Extract the (x, y) coordinate from the center of the cell holding the provided text.  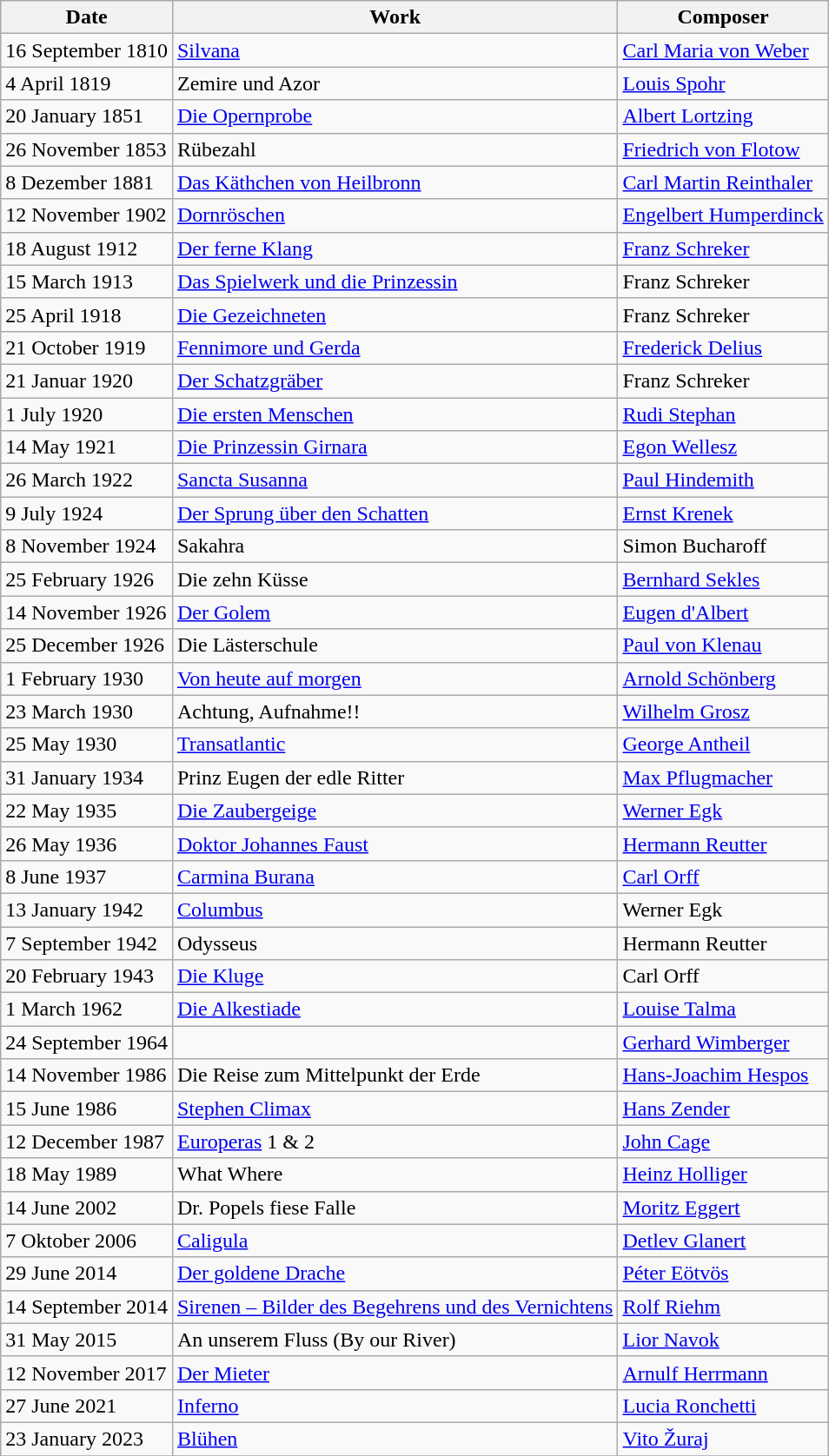
Sancta Susanna (395, 480)
Rudi Stephan (723, 414)
Composer (723, 17)
8 November 1924 (87, 546)
12 November 1902 (87, 215)
Moritz Eggert (723, 1208)
Engelbert Humperdinck (723, 215)
Die zehn Küsse (395, 579)
14 May 1921 (87, 447)
12 November 2017 (87, 1373)
Arnold Schönberg (723, 678)
14 September 2014 (87, 1307)
Die Reise zum Mittelpunkt der Erde (395, 1075)
Caligula (395, 1241)
Prinz Eugen der edle Ritter (395, 778)
Rolf Riehm (723, 1307)
An unserem Fluss (By our River) (395, 1340)
Der Schatzgräber (395, 381)
Péter Eötvös (723, 1274)
Wilhelm Grosz (723, 711)
Work (395, 17)
Die Opernprobe (395, 116)
8 June 1937 (87, 877)
29 June 2014 (87, 1274)
1 March 1962 (87, 1009)
15 June 1986 (87, 1109)
Die Lästerschule (395, 645)
24 September 1964 (87, 1042)
Lior Navok (723, 1340)
8 Dezember 1881 (87, 182)
Die ersten Menschen (395, 414)
Detlev Glanert (723, 1241)
Louise Talma (723, 1009)
18 August 1912 (87, 248)
Der Golem (395, 612)
Inferno (395, 1406)
Date (87, 17)
Der goldene Drache (395, 1274)
25 May 1930 (87, 745)
Columbus (395, 910)
Sakahra (395, 546)
26 May 1936 (87, 844)
Die Gezeichneten (395, 314)
25 April 1918 (87, 314)
Das Spielwerk und die Prinzessin (395, 281)
Achtung, Aufnahme!! (395, 711)
Europeras 1 & 2 (395, 1142)
27 June 2021 (87, 1406)
7 September 1942 (87, 943)
Carmina Burana (395, 877)
Die Kluge (395, 976)
Die Zaubergeige (395, 811)
21 October 1919 (87, 347)
Carl Martin Reinthaler (723, 182)
Der Sprung über den Schatten (395, 513)
Louis Spohr (723, 83)
Albert Lortzing (723, 116)
Transatlantic (395, 745)
20 February 1943 (87, 976)
25 December 1926 (87, 645)
Von heute auf morgen (395, 678)
Blühen (395, 1439)
Doktor Johannes Faust (395, 844)
Dornröschen (395, 215)
16 September 1810 (87, 50)
George Antheil (723, 745)
9 July 1924 (87, 513)
Hans Zender (723, 1109)
Max Pflugmacher (723, 778)
1 July 1920 (87, 414)
Gerhard Wimberger (723, 1042)
John Cage (723, 1142)
Arnulf Herrmann (723, 1373)
Hans-Joachim Hespos (723, 1075)
Eugen d'Albert (723, 612)
Lucia Ronchetti (723, 1406)
Friedrich von Flotow (723, 149)
31 January 1934 (87, 778)
31 May 2015 (87, 1340)
Der Mieter (395, 1373)
23 January 2023 (87, 1439)
14 November 1926 (87, 612)
Silvana (395, 50)
12 December 1987 (87, 1142)
Egon Wellesz (723, 447)
Fennimore und Gerda (395, 347)
Dr. Popels fiese Falle (395, 1208)
18 May 1989 (87, 1175)
Bernhard Sekles (723, 579)
Die Alkestiade (395, 1009)
Sirenen – Bilder des Begehrens und des Vernichtens (395, 1307)
Der ferne Klang (395, 248)
Simon Bucharoff (723, 546)
Carl Maria von Weber (723, 50)
Heinz Holliger (723, 1175)
Stephen Climax (395, 1109)
Vito Žuraj (723, 1439)
Zemire und Azor (395, 83)
26 March 1922 (87, 480)
4 April 1819 (87, 83)
Paul Hindemith (723, 480)
20 January 1851 (87, 116)
Das Käthchen von Heilbronn (395, 182)
Frederick Delius (723, 347)
15 March 1913 (87, 281)
Rübezahl (395, 149)
Die Prinzessin Girnara (395, 447)
Paul von Klenau (723, 645)
26 November 1853 (87, 149)
Odysseus (395, 943)
14 June 2002 (87, 1208)
21 Januar 1920 (87, 381)
14 November 1986 (87, 1075)
22 May 1935 (87, 811)
7 Oktober 2006 (87, 1241)
What Where (395, 1175)
1 February 1930 (87, 678)
13 January 1942 (87, 910)
25 February 1926 (87, 579)
Ernst Krenek (723, 513)
23 March 1930 (87, 711)
